Locate the cell with the specified text and output its (x, y) center coordinate. 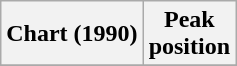
Chart (1990) (72, 34)
Peakposition (189, 34)
